Capture the cell that displays the provided text and extract its [x, y] central coordinate. 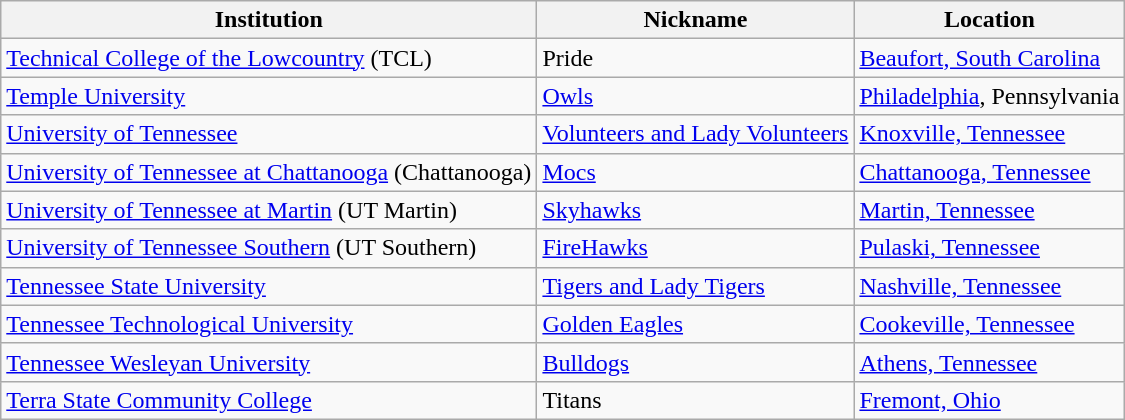
Pride [696, 58]
University of Tennessee Southern (UT Southern) [269, 248]
FireHawks [696, 248]
Tennessee Wesleyan University [269, 362]
Institution [269, 20]
Fremont, Ohio [990, 400]
Martin, Tennessee [990, 210]
Location [990, 20]
Technical College of the Lowcountry (TCL) [269, 58]
Beaufort, South Carolina [990, 58]
University of Tennessee [269, 134]
Knoxville, Tennessee [990, 134]
Golden Eagles [696, 324]
Philadelphia, Pennsylvania [990, 96]
Bulldogs [696, 362]
Owls [696, 96]
Tennessee State University [269, 286]
Athens, Tennessee [990, 362]
Volunteers and Lady Volunteers [696, 134]
Titans [696, 400]
Tennessee Technological University [269, 324]
Mocs [696, 172]
Nashville, Tennessee [990, 286]
Skyhawks [696, 210]
Pulaski, Tennessee [990, 248]
Temple University [269, 96]
University of Tennessee at Chattanooga (Chattanooga) [269, 172]
Chattanooga, Tennessee [990, 172]
Terra State Community College [269, 400]
University of Tennessee at Martin (UT Martin) [269, 210]
Tigers and Lady Tigers [696, 286]
Nickname [696, 20]
Cookeville, Tennessee [990, 324]
